Detect which cell encompasses the target text, then output its [X, Y] center coordinate. 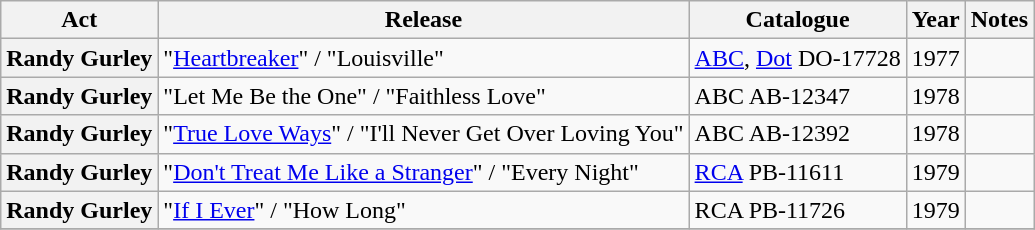
"True Love Ways" / "I'll Never Get Over Loving You" [424, 134]
ABC, Dot DO-17728 [798, 58]
"Let Me Be the One" / "Faithless Love" [424, 96]
Release [424, 20]
Notes [999, 20]
ABC AB-12347 [798, 96]
"Heartbreaker" / "Louisville" [424, 58]
1977 [936, 58]
RCA PB-11611 [798, 172]
Act [80, 20]
"If I Ever" / "How Long" [424, 210]
"Don't Treat Me Like a Stranger" / "Every Night" [424, 172]
RCA PB-11726 [798, 210]
Year [936, 20]
Catalogue [798, 20]
ABC AB-12392 [798, 134]
